For the text-containing cell, return its midpoint in [x, y] coordinate format. 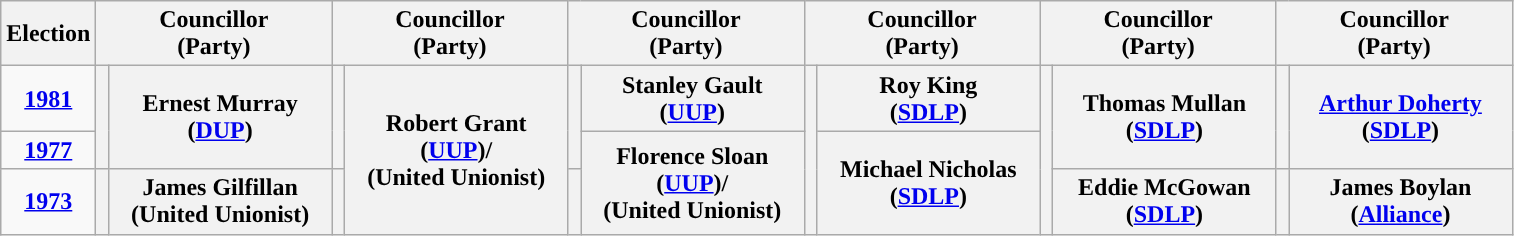
1973 [48, 202]
Thomas Mullan (SDLP) [1165, 118]
Robert Grant (UUP)/ (United Unionist) [456, 150]
Michael Nicholas (SDLP) [929, 182]
Eddie McGowan (SDLP) [1165, 202]
James Boylan (Alliance) [1401, 202]
Florence Sloan (UUP)/ (United Unionist) [692, 182]
Election [48, 34]
1981 [48, 98]
Stanley Gault (UUP) [692, 98]
Roy King (SDLP) [929, 98]
Arthur Doherty (SDLP) [1401, 118]
Ernest Murray (DUP) [220, 118]
James Gilfillan (United Unionist) [220, 202]
1977 [48, 150]
